Detect which cell encompasses the target text, then output its [x, y] center coordinate. 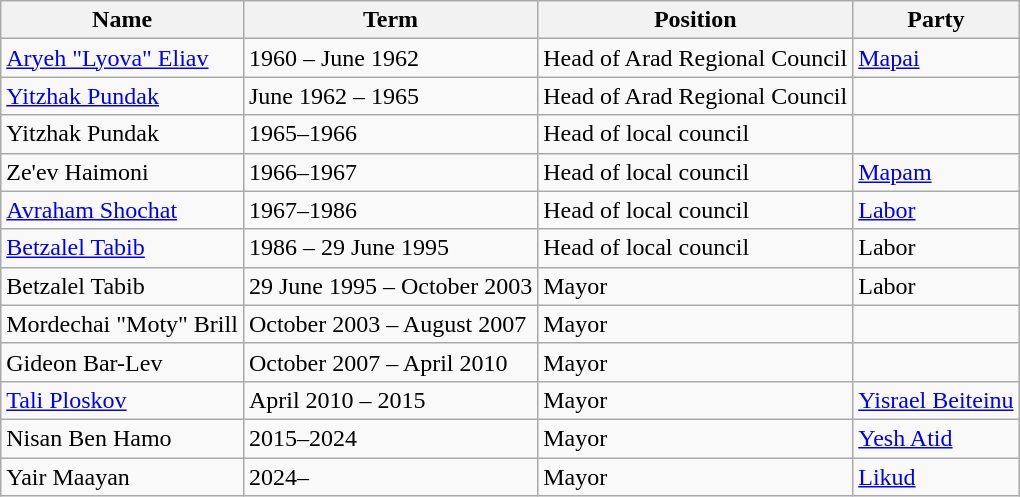
Position [696, 20]
Mordechai "Moty" Brill [122, 324]
2015–2024 [390, 438]
Mapam [936, 172]
Party [936, 20]
October 2007 – April 2010 [390, 362]
1967–1986 [390, 210]
Avraham Shochat [122, 210]
Aryeh "Lyova" Eliav [122, 58]
1986 – 29 June 1995 [390, 248]
Tali Ploskov [122, 400]
Likud [936, 477]
April 2010 – 2015 [390, 400]
Term [390, 20]
October 2003 – August 2007 [390, 324]
2024– [390, 477]
29 June 1995 – October 2003 [390, 286]
1965–1966 [390, 134]
Ze'ev Haimoni [122, 172]
June 1962 – 1965 [390, 96]
Name [122, 20]
Yair Maayan [122, 477]
Yesh Atid [936, 438]
Nisan Ben Hamo [122, 438]
Mapai [936, 58]
1960 – June 1962 [390, 58]
Gideon Bar-Lev [122, 362]
1966–1967 [390, 172]
Yisrael Beiteinu [936, 400]
